Search for the cell housing the specified text and yield its (x, y) center coordinate. 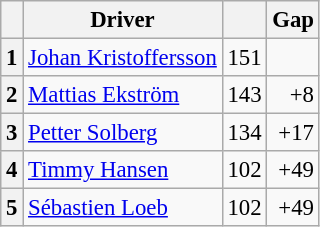
4 (12, 170)
5 (12, 208)
3 (12, 133)
Petter Solberg (122, 133)
134 (244, 133)
151 (244, 58)
143 (244, 95)
Timmy Hansen (122, 170)
2 (12, 95)
+8 (293, 95)
+17 (293, 133)
Johan Kristoffersson (122, 58)
Driver (122, 20)
Gap (293, 20)
Sébastien Loeb (122, 208)
Mattias Ekström (122, 95)
1 (12, 58)
